For the text-containing cell, return its midpoint in (X, Y) coordinate format. 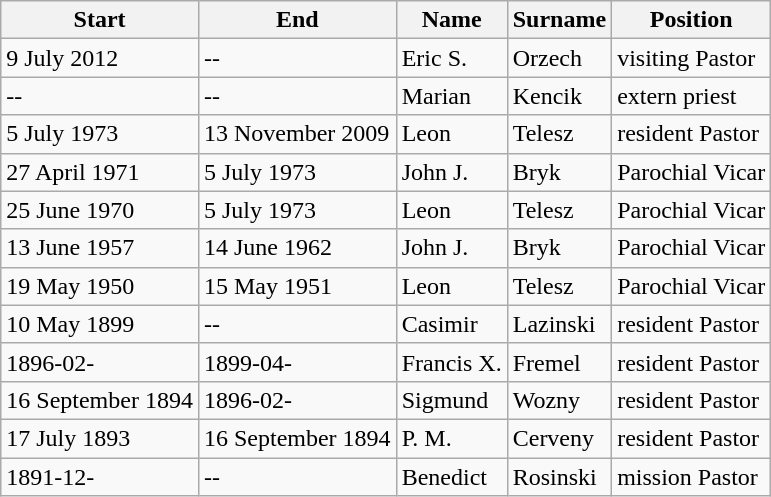
13 November 2009 (297, 134)
Orzech (559, 58)
Kencik (559, 96)
17 July 1893 (100, 438)
mission Pastor (692, 477)
27 April 1971 (100, 172)
Eric S. (452, 58)
Start (100, 20)
Sigmund (452, 400)
End (297, 20)
13 June 1957 (100, 248)
Cerveny (559, 438)
Name (452, 20)
14 June 1962 (297, 248)
extern priest (692, 96)
19 May 1950 (100, 286)
Surname (559, 20)
Fremel (559, 362)
Casimir (452, 324)
Francis X. (452, 362)
15 May 1951 (297, 286)
Marian (452, 96)
1891-12- (100, 477)
Benedict (452, 477)
25 June 1970 (100, 210)
Wozny (559, 400)
Rosinski (559, 477)
9 July 2012 (100, 58)
Position (692, 20)
Lazinski (559, 324)
visiting Pastor (692, 58)
1899-04- (297, 362)
10 May 1899 (100, 324)
P. M. (452, 438)
